For the text-containing cell, return its midpoint in (X, Y) coordinate format. 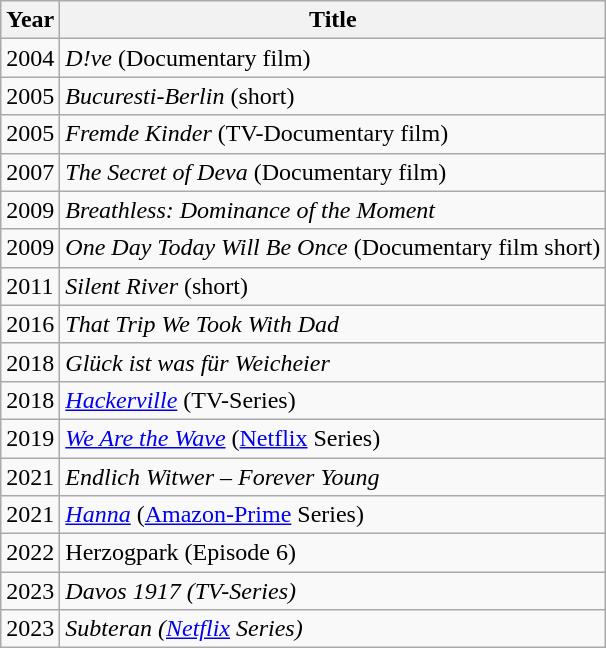
Title (333, 20)
Endlich Witwer – Forever Young (333, 477)
The Secret of Deva (Documentary film) (333, 172)
Glück ist was für Weicheier (333, 362)
Silent River (short) (333, 286)
Fremde Kinder (TV-Documentary film) (333, 134)
We Are the Wave (Netflix Series) (333, 438)
Herzogpark (Episode 6) (333, 553)
Breathless: Dominance of the Moment (333, 210)
2007 (30, 172)
Hanna (Amazon-Prime Series) (333, 515)
2016 (30, 324)
2011 (30, 286)
That Trip We Took With Dad (333, 324)
2004 (30, 58)
Year (30, 20)
2019 (30, 438)
D!ve (Documentary film) (333, 58)
One Day Today Will Be Once (Documentary film short) (333, 248)
Subteran (Netflix Series) (333, 629)
2022 (30, 553)
Hackerville (TV-Series) (333, 400)
Bucuresti-Berlin (short) (333, 96)
Davos 1917 (TV-Series) (333, 591)
